Capture the cell that displays the provided text and extract its [x, y] central coordinate. 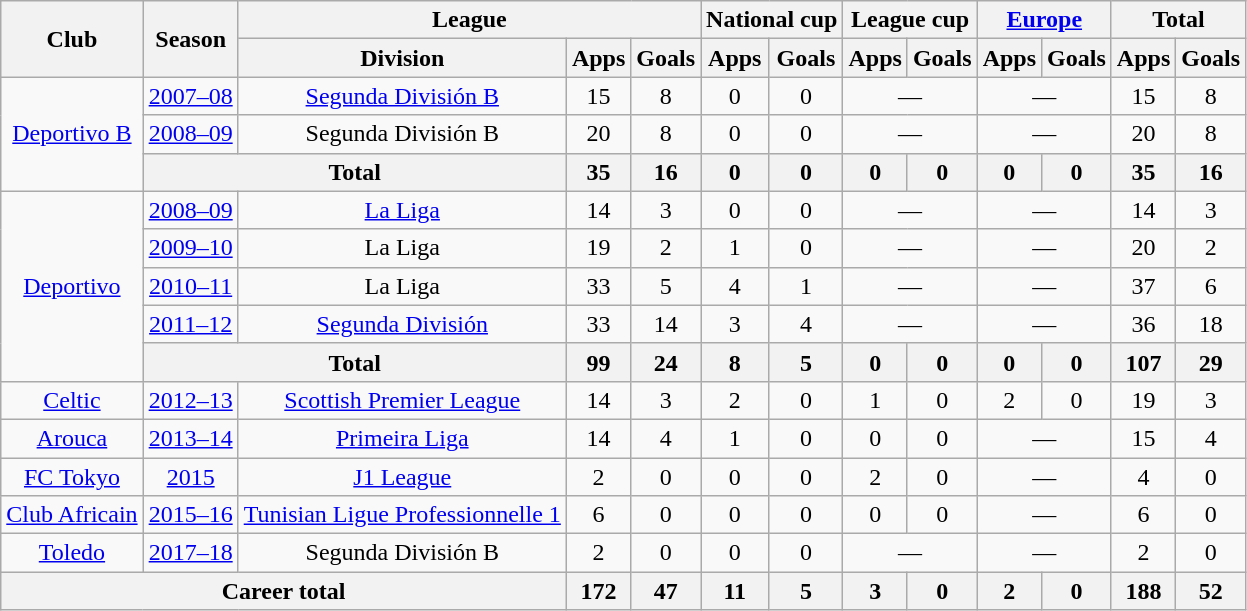
National cup [772, 20]
Arouca [72, 438]
29 [1211, 362]
2012–13 [190, 400]
Scottish Premier League [402, 400]
52 [1211, 591]
37 [1143, 286]
188 [1143, 591]
Celtic [72, 400]
2009–10 [190, 248]
2015–16 [190, 515]
2010–11 [190, 286]
18 [1211, 324]
2007–08 [190, 96]
24 [666, 362]
11 [735, 591]
Season [190, 39]
Club [72, 39]
Toledo [72, 553]
172 [598, 591]
FC Tokyo [72, 477]
2011–12 [190, 324]
Deportivo B [72, 134]
47 [666, 591]
Segunda División [402, 324]
Career total [284, 591]
League [469, 20]
Europe [1044, 20]
99 [598, 362]
Tunisian Ligue Professionnelle 1 [402, 515]
2015 [190, 477]
J1 League [402, 477]
36 [1143, 324]
Primeira Liga [402, 438]
2017–18 [190, 553]
Club Africain [72, 515]
League cup [910, 20]
Deportivo [72, 286]
2013–14 [190, 438]
107 [1143, 362]
Division [402, 58]
